Locate the cell with the specified text and output its (x, y) center coordinate. 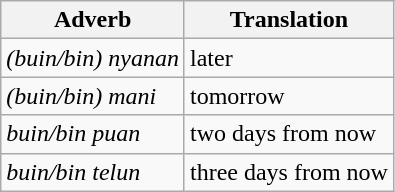
(buin/bin) mani (93, 96)
Translation (288, 20)
two days from now (288, 134)
tomorrow (288, 96)
Adverb (93, 20)
buin/bin puan (93, 134)
later (288, 58)
(buin/bin) nyanan (93, 58)
three days from now (288, 172)
buin/bin telun (93, 172)
